Provide the (X, Y) coordinate of the cell's center where the given text is located.  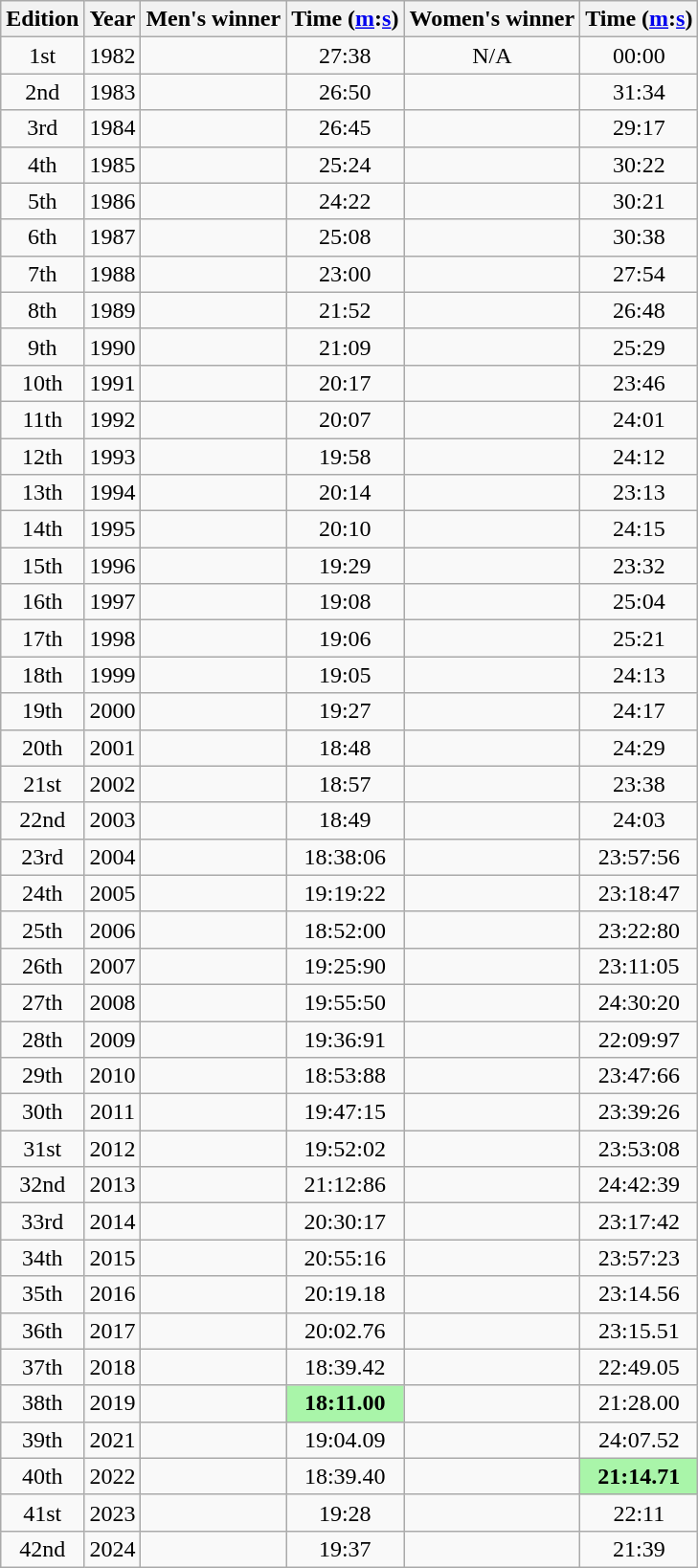
18:39.40 (345, 1476)
23:11:05 (640, 966)
2004 (113, 857)
30:38 (640, 237)
23:15.51 (640, 1331)
2016 (113, 1294)
19:52:02 (345, 1149)
19:19:22 (345, 893)
2001 (113, 748)
2013 (113, 1185)
24:01 (640, 419)
1998 (113, 638)
36th (42, 1331)
2017 (113, 1331)
1997 (113, 602)
1984 (113, 128)
2005 (113, 893)
37th (42, 1367)
2000 (113, 711)
18:53:88 (345, 1076)
35th (42, 1294)
2018 (113, 1367)
25th (42, 930)
2003 (113, 820)
6th (42, 237)
1991 (113, 383)
25:04 (640, 602)
19:27 (345, 711)
21:28.00 (640, 1403)
23:46 (640, 383)
18:49 (345, 820)
Year (113, 19)
27th (42, 1002)
00:00 (640, 56)
24:13 (640, 675)
9th (42, 347)
3rd (42, 128)
1985 (113, 165)
2008 (113, 1002)
7th (42, 274)
1990 (113, 347)
2019 (113, 1403)
1996 (113, 566)
21:14.71 (640, 1476)
30:22 (640, 165)
1988 (113, 274)
19:28 (345, 1512)
19:08 (345, 602)
20:19.18 (345, 1294)
23:57:56 (640, 857)
1987 (113, 237)
39th (42, 1440)
14th (42, 529)
31st (42, 1149)
25:21 (640, 638)
27:54 (640, 274)
20:02.76 (345, 1331)
16th (42, 602)
11th (42, 419)
17th (42, 638)
41st (42, 1512)
18:48 (345, 748)
21:09 (345, 347)
19:06 (345, 638)
19:36:91 (345, 1039)
23rd (42, 857)
33rd (42, 1221)
1992 (113, 419)
24:03 (640, 820)
29:17 (640, 128)
1999 (113, 675)
22nd (42, 820)
27:38 (345, 56)
1989 (113, 310)
Women's winner (492, 19)
Men's winner (214, 19)
2024 (113, 1549)
19th (42, 711)
24:07.52 (640, 1440)
1995 (113, 529)
12th (42, 457)
23:53:08 (640, 1149)
23:22:80 (640, 930)
31:34 (640, 92)
19:29 (345, 566)
2021 (113, 1440)
18:52:00 (345, 930)
23:47:66 (640, 1076)
2012 (113, 1149)
1982 (113, 56)
22:09:97 (640, 1039)
21:52 (345, 310)
8th (42, 310)
13th (42, 493)
2nd (42, 92)
2010 (113, 1076)
38th (42, 1403)
20:14 (345, 493)
N/A (492, 56)
2015 (113, 1258)
19:47:15 (345, 1112)
19:37 (345, 1549)
2023 (113, 1512)
5th (42, 201)
24:30:20 (640, 1002)
22:11 (640, 1512)
19:55:50 (345, 1002)
1993 (113, 457)
40th (42, 1476)
25:29 (640, 347)
1994 (113, 493)
25:08 (345, 237)
23:14.56 (640, 1294)
10th (42, 383)
1986 (113, 201)
23:17:42 (640, 1221)
20:07 (345, 419)
21st (42, 784)
42nd (42, 1549)
24:22 (345, 201)
18:11.00 (345, 1403)
2022 (113, 1476)
19:58 (345, 457)
22:49.05 (640, 1367)
32nd (42, 1185)
21:12:86 (345, 1185)
21:39 (640, 1549)
29th (42, 1076)
30th (42, 1112)
2007 (113, 966)
2009 (113, 1039)
34th (42, 1258)
26:45 (345, 128)
23:38 (640, 784)
26th (42, 966)
20:55:16 (345, 1258)
30:21 (640, 201)
23:32 (640, 566)
23:13 (640, 493)
2011 (113, 1112)
20:17 (345, 383)
23:57:23 (640, 1258)
23:39:26 (640, 1112)
18:57 (345, 784)
24:17 (640, 711)
23:18:47 (640, 893)
18th (42, 675)
15th (42, 566)
18:38:06 (345, 857)
19:05 (345, 675)
28th (42, 1039)
19:04.09 (345, 1440)
26:48 (640, 310)
1983 (113, 92)
26:50 (345, 92)
23:00 (345, 274)
2002 (113, 784)
19:25:90 (345, 966)
1st (42, 56)
25:24 (345, 165)
20:30:17 (345, 1221)
4th (42, 165)
Edition (42, 19)
18:39.42 (345, 1367)
20th (42, 748)
2006 (113, 930)
24th (42, 893)
20:10 (345, 529)
24:12 (640, 457)
2014 (113, 1221)
24:42:39 (640, 1185)
24:29 (640, 748)
24:15 (640, 529)
